Locate the cell with the specified text and output its [X, Y] center coordinate. 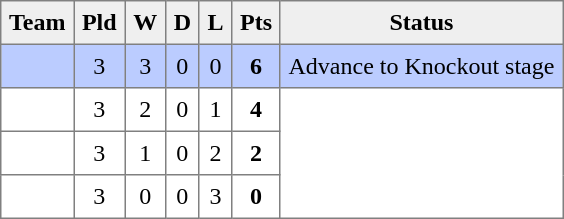
Team [38, 23]
Pts [256, 23]
6 [256, 66]
Advance to Knockout stage [421, 66]
L [216, 23]
Pld [100, 23]
Status [421, 23]
W [145, 23]
D [182, 23]
4 [256, 110]
